Locate the cell with the specified text and output its [X, Y] center coordinate. 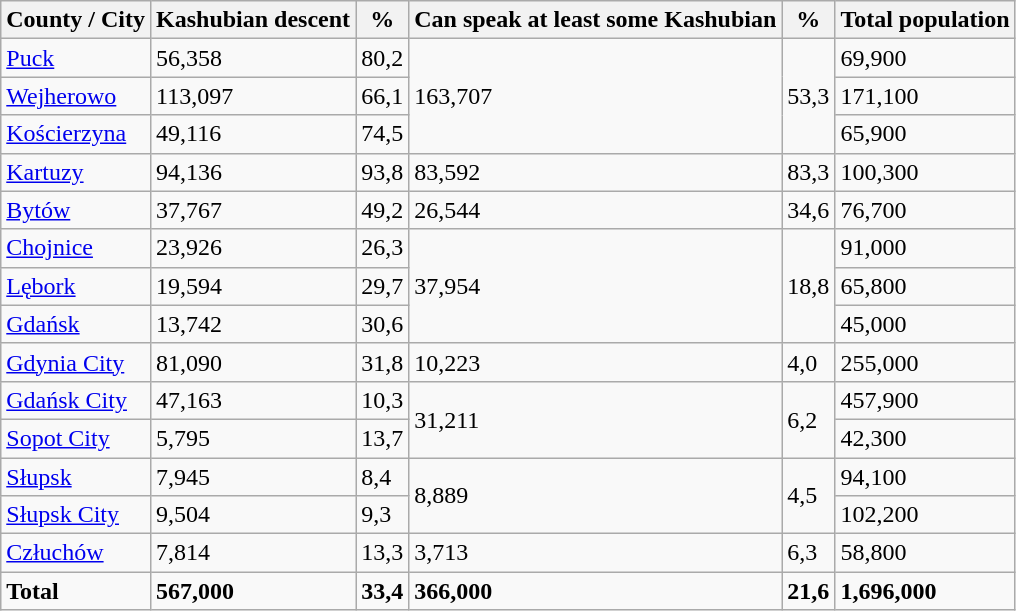
18,8 [808, 286]
49,2 [382, 210]
Can speak at least some Kashubian [596, 20]
4,0 [808, 362]
76,700 [925, 210]
74,5 [382, 134]
Kashubian descent [252, 20]
26,3 [382, 248]
5,795 [252, 438]
Chojnice [76, 248]
Sopot City [76, 438]
Gdynia City [76, 362]
13,742 [252, 324]
23,926 [252, 248]
Kościerzyna [76, 134]
7,814 [252, 553]
83,3 [808, 172]
33,4 [382, 591]
113,097 [252, 96]
56,358 [252, 58]
53,3 [808, 96]
31,8 [382, 362]
Gdańsk City [76, 400]
9,504 [252, 515]
13,7 [382, 438]
91,000 [925, 248]
93,8 [382, 172]
83,592 [596, 172]
457,900 [925, 400]
4,5 [808, 496]
13,3 [382, 553]
255,000 [925, 362]
Lębork [76, 286]
10,223 [596, 362]
366,000 [596, 591]
37,767 [252, 210]
65,800 [925, 286]
26,544 [596, 210]
66,1 [382, 96]
6,3 [808, 553]
567,000 [252, 591]
37,954 [596, 286]
65,900 [925, 134]
29,7 [382, 286]
58,800 [925, 553]
6,2 [808, 419]
30,6 [382, 324]
7,945 [252, 477]
47,163 [252, 400]
163,707 [596, 96]
8,889 [596, 496]
Słupsk City [76, 515]
Total [76, 591]
31,211 [596, 419]
3,713 [596, 553]
69,900 [925, 58]
80,2 [382, 58]
County / City [76, 20]
Słupsk [76, 477]
Total population [925, 20]
171,100 [925, 96]
94,136 [252, 172]
34,6 [808, 210]
Gdańsk [76, 324]
100,300 [925, 172]
49,116 [252, 134]
45,000 [925, 324]
Wejherowo [76, 96]
94,100 [925, 477]
8,4 [382, 477]
42,300 [925, 438]
Bytów [76, 210]
19,594 [252, 286]
81,090 [252, 362]
1,696,000 [925, 591]
21,6 [808, 591]
Puck [76, 58]
9,3 [382, 515]
Człuchów [76, 553]
102,200 [925, 515]
10,3 [382, 400]
Kartuzy [76, 172]
